Locate the cell with the specified text and output its [X, Y] center coordinate. 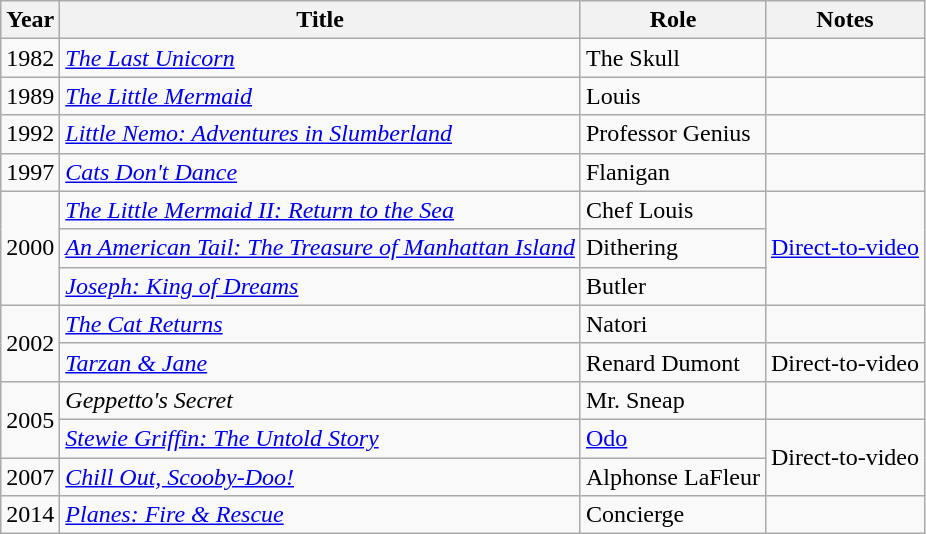
Concierge [672, 515]
1982 [30, 58]
The Little Mermaid II: Return to the Sea [320, 210]
Role [672, 20]
Natori [672, 324]
Little Nemo: Adventures in Slumberland [320, 134]
1989 [30, 96]
Notes [844, 20]
2005 [30, 419]
Joseph: King of Dreams [320, 286]
Renard Dumont [672, 362]
Tarzan & Jane [320, 362]
Cats Don't Dance [320, 172]
Dithering [672, 248]
The Last Unicorn [320, 58]
2002 [30, 343]
The Little Mermaid [320, 96]
The Skull [672, 58]
Odo [672, 438]
Year [30, 20]
1997 [30, 172]
Chill Out, Scooby-Doo! [320, 477]
The Cat Returns [320, 324]
Chef Louis [672, 210]
Professor Genius [672, 134]
2014 [30, 515]
Title [320, 20]
Louis [672, 96]
Flanigan [672, 172]
2007 [30, 477]
1992 [30, 134]
Alphonse LaFleur [672, 477]
Geppetto's Secret [320, 400]
Planes: Fire & Rescue [320, 515]
2000 [30, 248]
Butler [672, 286]
Mr. Sneap [672, 400]
An American Tail: The Treasure of Manhattan Island [320, 248]
Stewie Griffin: The Untold Story [320, 438]
